Identify which cell holds the provided text, then report its [x, y] central coordinate. 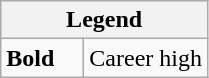
Bold [42, 58]
Legend [104, 20]
Career high [146, 58]
